Detect which cell encompasses the target text, then output its (x, y) center coordinate. 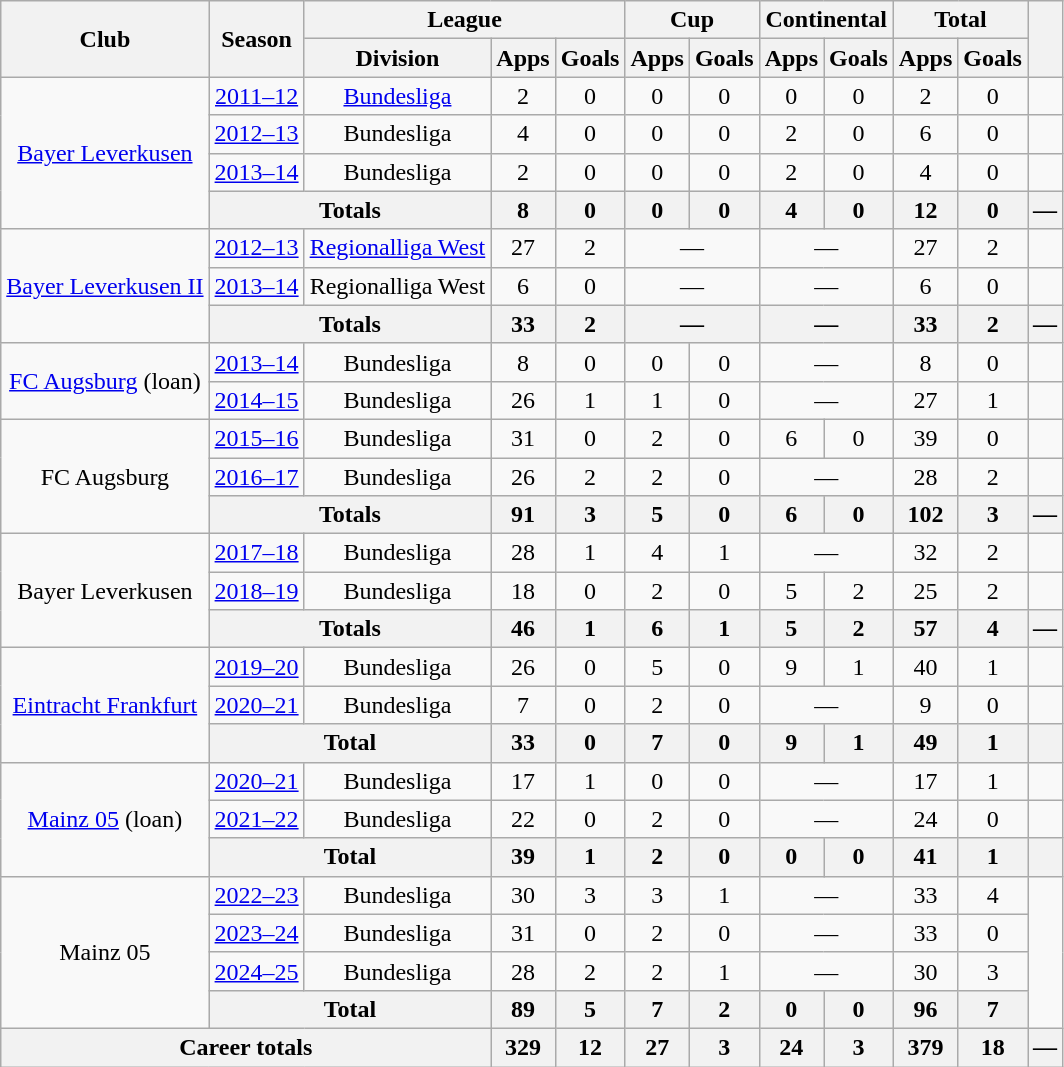
Bayer Leverkusen II (105, 286)
2021–22 (256, 819)
22 (523, 819)
102 (925, 515)
2014–15 (256, 400)
2011–12 (256, 96)
Career totals (246, 1047)
Continental (826, 20)
89 (523, 1009)
2017–18 (256, 553)
379 (925, 1047)
25 (925, 591)
2024–25 (256, 971)
Division (398, 58)
91 (523, 515)
49 (925, 743)
2016–17 (256, 477)
41 (925, 857)
Mainz 05 (105, 952)
2023–24 (256, 933)
Club (105, 39)
2019–20 (256, 667)
2015–16 (256, 438)
Cup (692, 20)
46 (523, 629)
League (464, 20)
FC Augsburg (loan) (105, 381)
Season (256, 39)
FC Augsburg (105, 476)
Mainz 05 (loan) (105, 819)
32 (925, 553)
2022–23 (256, 895)
57 (925, 629)
Eintracht Frankfurt (105, 705)
2018–19 (256, 591)
96 (925, 1009)
40 (925, 667)
329 (523, 1047)
